Search for the cell housing the specified text and yield its [x, y] center coordinate. 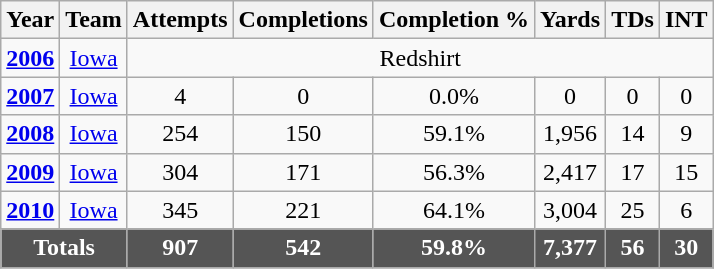
3,004 [570, 210]
7,377 [570, 248]
Completions [303, 20]
Year [30, 20]
1,956 [570, 134]
14 [633, 134]
4 [180, 96]
Attempts [180, 20]
171 [303, 172]
2006 [30, 58]
221 [303, 210]
59.1% [454, 134]
Redshirt [420, 58]
2008 [30, 134]
254 [180, 134]
907 [180, 248]
25 [633, 210]
2007 [30, 96]
304 [180, 172]
Team [94, 20]
2009 [30, 172]
30 [686, 248]
56.3% [454, 172]
542 [303, 248]
TDs [633, 20]
0.0% [454, 96]
150 [303, 134]
9 [686, 134]
345 [180, 210]
Yards [570, 20]
Totals [64, 248]
2,417 [570, 172]
64.1% [454, 210]
17 [633, 172]
15 [686, 172]
56 [633, 248]
INT [686, 20]
59.8% [454, 248]
6 [686, 210]
Completion % [454, 20]
2010 [30, 210]
